Capture the cell that displays the provided text and extract its [X, Y] central coordinate. 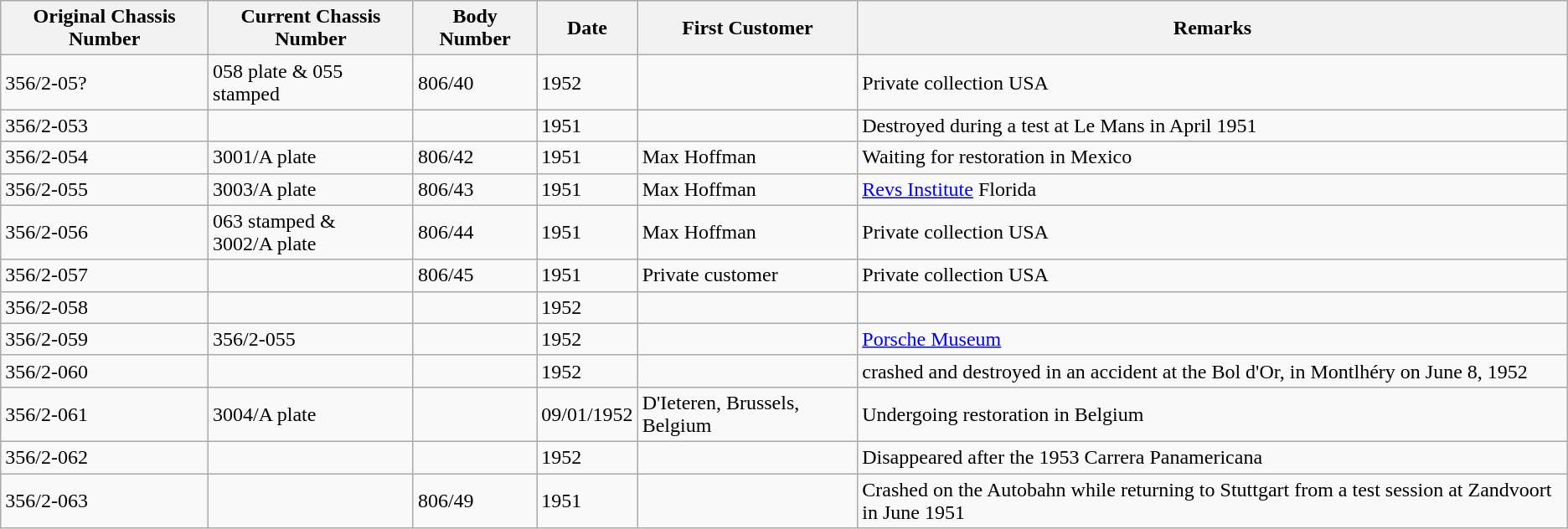
3001/A plate [312, 157]
356/2-061 [105, 413]
Private customer [747, 275]
356/2-056 [105, 233]
Date [587, 28]
806/40 [474, 82]
3003/A plate [312, 189]
Undergoing restoration in Belgium [1213, 413]
crashed and destroyed in an accident at the Bol d'Or, in Montlhéry on June 8, 1952 [1213, 371]
09/01/1952 [587, 413]
Crashed on the Autobahn while returning to Stuttgart from a test session at Zandvoort in June 1951 [1213, 501]
356/2-054 [105, 157]
Current Chassis Number [312, 28]
Waiting for restoration in Mexico [1213, 157]
356/2-053 [105, 126]
806/44 [474, 233]
356/2-063 [105, 501]
356/2-058 [105, 307]
Destroyed during a test at Le Mans in April 1951 [1213, 126]
D'Ieteren, Brussels, Belgium [747, 413]
Disappeared after the 1953 Carrera Panamericana [1213, 457]
058 plate & 055 stamped [312, 82]
Remarks [1213, 28]
356/2-057 [105, 275]
806/45 [474, 275]
356/2-059 [105, 339]
Revs Institute Florida [1213, 189]
806/42 [474, 157]
3004/A plate [312, 413]
356/2-062 [105, 457]
806/49 [474, 501]
Original Chassis Number [105, 28]
First Customer [747, 28]
806/43 [474, 189]
356/2-060 [105, 371]
063 stamped &3002/A plate [312, 233]
356/2-05? [105, 82]
Porsche Museum [1213, 339]
Body Number [474, 28]
